Return the [X, Y] coordinate for the center point of the cell that contains the specified text.  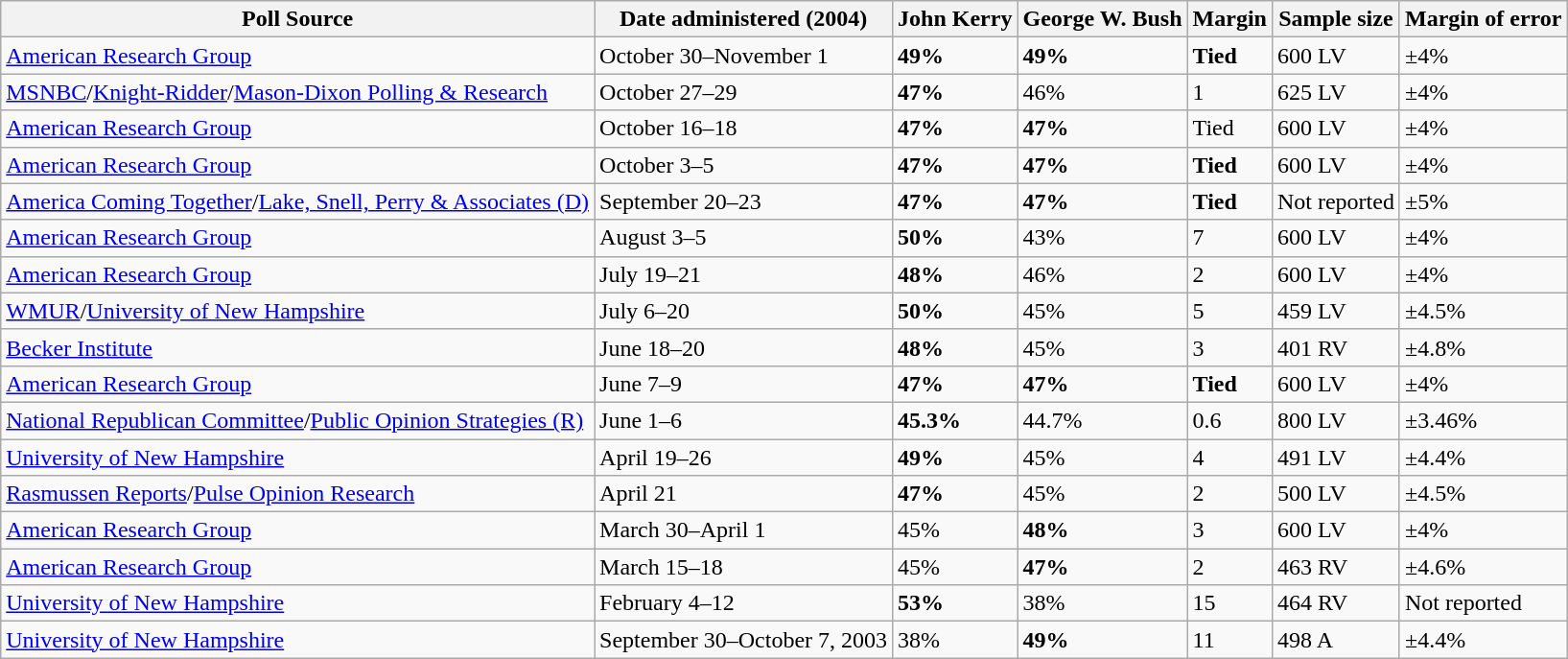
WMUR/University of New Hampshire [297, 311]
Margin of error [1483, 19]
459 LV [1335, 311]
March 30–April 1 [744, 530]
500 LV [1335, 494]
±4.6% [1483, 567]
Date administered (2004) [744, 19]
11 [1229, 640]
Rasmussen Reports/Pulse Opinion Research [297, 494]
Margin [1229, 19]
0.6 [1229, 420]
June 7–9 [744, 384]
498 A [1335, 640]
June 18–20 [744, 347]
53% [955, 603]
15 [1229, 603]
625 LV [1335, 92]
464 RV [1335, 603]
5 [1229, 311]
September 30–October 7, 2003 [744, 640]
March 15–18 [744, 567]
800 LV [1335, 420]
7 [1229, 238]
April 19–26 [744, 458]
4 [1229, 458]
491 LV [1335, 458]
44.7% [1103, 420]
John Kerry [955, 19]
MSNBC/Knight-Ridder/Mason-Dixon Polling & Research [297, 92]
Poll Source [297, 19]
National Republican Committee/Public Opinion Strategies (R) [297, 420]
October 30–November 1 [744, 56]
±5% [1483, 201]
401 RV [1335, 347]
October 3–5 [744, 165]
1 [1229, 92]
George W. Bush [1103, 19]
Sample size [1335, 19]
463 RV [1335, 567]
September 20–23 [744, 201]
April 21 [744, 494]
43% [1103, 238]
Becker Institute [297, 347]
August 3–5 [744, 238]
July 19–21 [744, 274]
±3.46% [1483, 420]
45.3% [955, 420]
February 4–12 [744, 603]
October 27–29 [744, 92]
July 6–20 [744, 311]
±4.8% [1483, 347]
America Coming Together/Lake, Snell, Perry & Associates (D) [297, 201]
June 1–6 [744, 420]
October 16–18 [744, 129]
